Search for the cell housing the specified text and yield its (x, y) center coordinate. 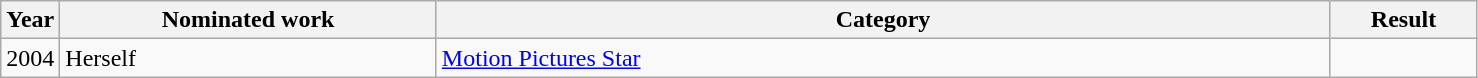
Year (30, 20)
Category (882, 20)
Result (1404, 20)
Motion Pictures Star (882, 58)
Nominated work (248, 20)
2004 (30, 58)
Herself (248, 58)
